Locate the cell with the specified text and output its [X, Y] center coordinate. 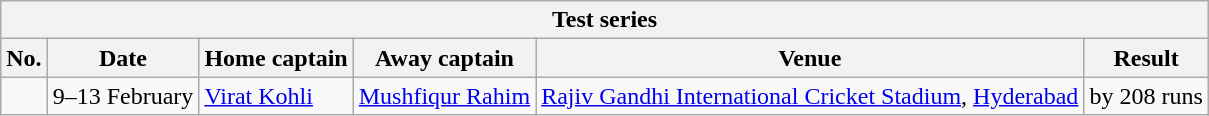
Date [123, 58]
Rajiv Gandhi International Cricket Stadium, Hyderabad [810, 96]
Virat Kohli [276, 96]
9–13 February [123, 96]
Venue [810, 58]
No. [24, 58]
Result [1146, 58]
Away captain [444, 58]
Test series [605, 20]
Mushfiqur Rahim [444, 96]
Home captain [276, 58]
by 208 runs [1146, 96]
